Detect which cell encompasses the target text, then output its [X, Y] center coordinate. 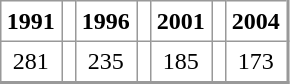
173 [256, 62]
185 [181, 62]
2001 [181, 21]
1996 [106, 21]
2004 [256, 21]
281 [31, 62]
235 [106, 62]
1991 [31, 21]
